From the cell containing the given text, extract its center point as (x, y) coordinate. 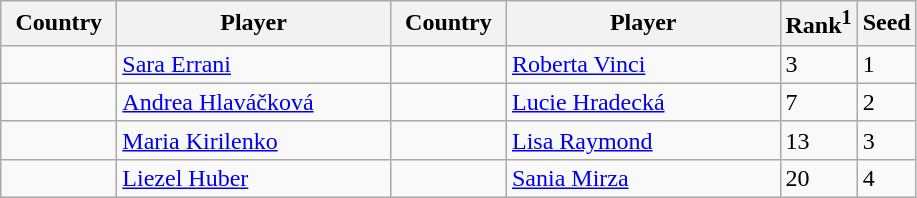
Sara Errani (254, 64)
Lucie Hradecká (643, 102)
Liezel Huber (254, 178)
Maria Kirilenko (254, 140)
20 (818, 178)
Rank1 (818, 24)
7 (818, 102)
Roberta Vinci (643, 64)
4 (886, 178)
Andrea Hlaváčková (254, 102)
2 (886, 102)
Seed (886, 24)
Sania Mirza (643, 178)
Lisa Raymond (643, 140)
1 (886, 64)
13 (818, 140)
